Determine the (X, Y) coordinate at the center of the cell enclosing the given text.  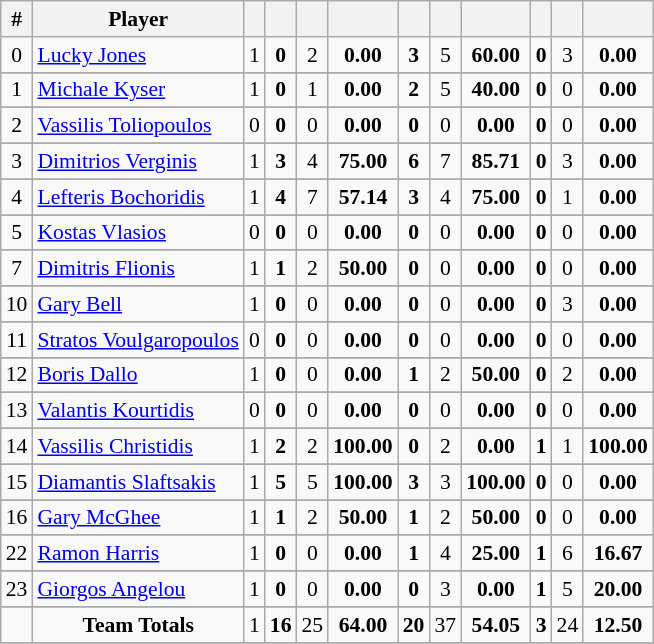
Stratos Voulgaropoulos (138, 340)
Gary McGhee (138, 518)
Lefteris Bochoridis (138, 197)
Kostas Vlasios (138, 233)
Dimitris Flionis (138, 269)
24 (568, 625)
12.50 (618, 625)
Valantis Kourtidis (138, 411)
Team Totals (138, 625)
14 (17, 447)
37 (445, 625)
Giorgos Angelou (138, 589)
85.71 (496, 162)
Gary Bell (138, 304)
20.00 (618, 589)
Player (138, 19)
23 (17, 589)
Vassilis Toliopoulos (138, 126)
Vassilis Christidis (138, 447)
16.67 (618, 554)
20 (414, 625)
Lucky Jones (138, 55)
Michale Kyser (138, 90)
11 (17, 340)
Diamantis Slaftsakis (138, 482)
40.00 (496, 90)
15 (17, 482)
57.14 (362, 197)
Dimitrios Verginis (138, 162)
64.00 (362, 625)
60.00 (496, 55)
54.05 (496, 625)
13 (17, 411)
Ramon Harris (138, 554)
22 (17, 554)
25.00 (496, 554)
Boris Dallo (138, 375)
10 (17, 304)
12 (17, 375)
# (17, 19)
25 (313, 625)
